Provide the (x, y) coordinate of the cell's center where the given text is located.  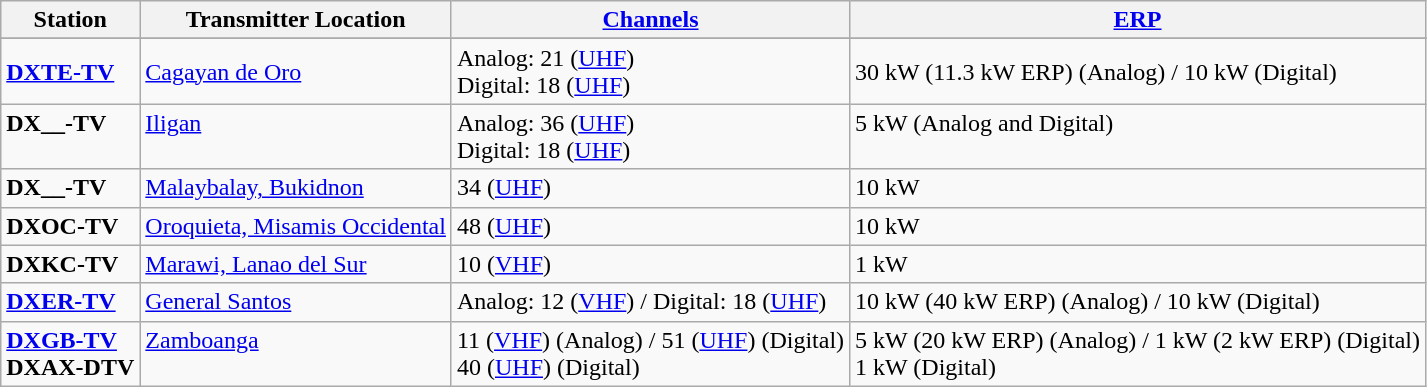
Malaybalay, Bukidnon (296, 188)
Oroquieta, Misamis Occidental (296, 226)
Iligan (296, 136)
11 (VHF) (Analog) / 51 (UHF) (Digital)40 (UHF) (Digital) (650, 354)
DXTE-TV (70, 72)
Analog: 21 (UHF)Digital: 18 (UHF) (650, 72)
5 kW (Analog and Digital) (1138, 136)
DXKC-TV (70, 264)
Station (70, 20)
10 (VHF) (650, 264)
34 (UHF) (650, 188)
DXGB-TVDXAX-DTV (70, 354)
10 kW (40 kW ERP) (Analog) / 10 kW (Digital) (1138, 302)
Analog: 36 (UHF)Digital: 18 (UHF) (650, 136)
1 kW (1138, 264)
ERP (1138, 20)
48 (UHF) (650, 226)
DXOC-TV (70, 226)
Zamboanga (296, 354)
Cagayan de Oro (296, 72)
Analog: 12 (VHF) / Digital: 18 (UHF) (650, 302)
Channels (650, 20)
30 kW (11.3 kW ERP) (Analog) / 10 kW (Digital) (1138, 72)
5 kW (20 kW ERP) (Analog) / 1 kW (2 kW ERP) (Digital)1 kW (Digital) (1138, 354)
DXER-TV (70, 302)
Transmitter Location (296, 20)
Marawi, Lanao del Sur (296, 264)
General Santos (296, 302)
